Return the (x, y) coordinate for the center point of the cell that contains the specified text.  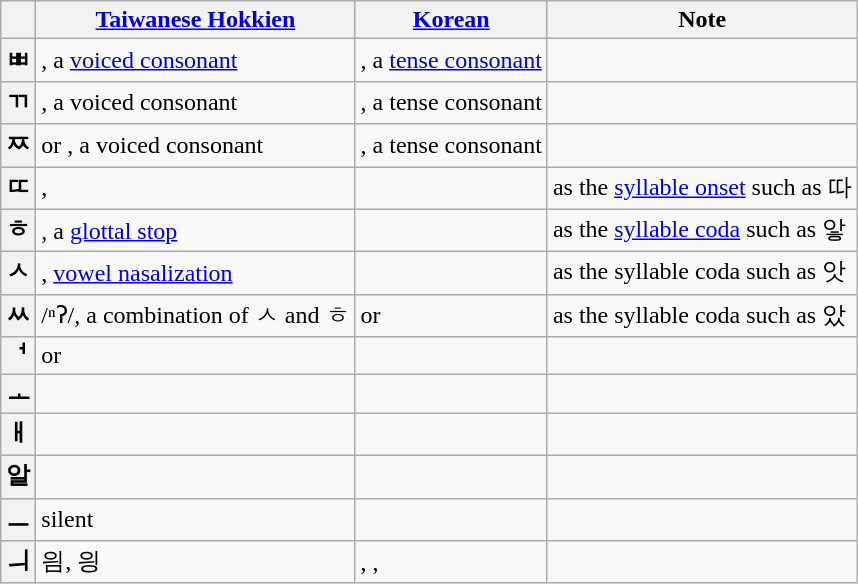
as the syllable coda such as 았 (702, 316)
알 (18, 476)
as the syllable coda such as 앟 (702, 230)
Note (702, 20)
/ⁿʔ/, a combination of ㅅ and ㅎ (196, 316)
ㄲ (18, 102)
ㄸ (18, 188)
ᅥ (18, 356)
or , a voiced consonant (196, 146)
ㅐ (18, 434)
as the syllable coda such as 앗 (702, 274)
as the syllable onset such as 따 (702, 188)
Taiwanese Hokkien (196, 20)
ᅩ (18, 394)
, , (451, 562)
Korean (451, 20)
ㅉ (18, 146)
ㅢ (18, 562)
ㅎ (18, 230)
, vowel nasalization (196, 274)
ㅅ (18, 274)
ㅃ (18, 60)
ㅆ (18, 316)
, (196, 188)
읨, 읭 (196, 562)
silent (196, 520)
, a glottal stop (196, 230)
ㅡ (18, 520)
